Capture the cell that displays the provided text and extract its [X, Y] central coordinate. 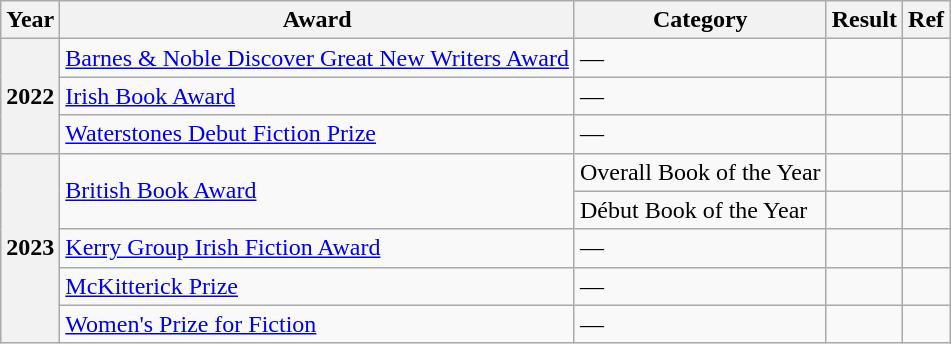
Début Book of the Year [700, 210]
Result [864, 20]
Irish Book Award [318, 96]
British Book Award [318, 191]
Year [30, 20]
Kerry Group Irish Fiction Award [318, 248]
McKitterick Prize [318, 286]
Ref [926, 20]
2022 [30, 96]
Category [700, 20]
Overall Book of the Year [700, 172]
Women's Prize for Fiction [318, 324]
Waterstones Debut Fiction Prize [318, 134]
Barnes & Noble Discover Great New Writers Award [318, 58]
Award [318, 20]
2023 [30, 248]
